Locate the cell with the specified text and output its (x, y) center coordinate. 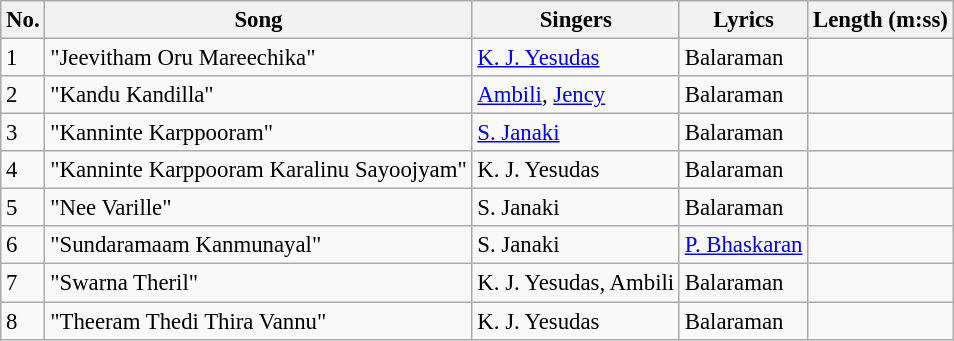
"Kandu Kandilla" (258, 95)
2 (23, 95)
"Kanninte Karppooram" (258, 133)
No. (23, 20)
P. Bhaskaran (743, 245)
"Kanninte Karppooram Karalinu Sayoojyam" (258, 170)
3 (23, 133)
"Theeram Thedi Thira Vannu" (258, 321)
"Sundaramaam Kanmunayal" (258, 245)
1 (23, 58)
Length (m:ss) (880, 20)
"Swarna Theril" (258, 283)
Song (258, 20)
"Jeevitham Oru Mareechika" (258, 58)
6 (23, 245)
8 (23, 321)
Ambili, Jency (576, 95)
4 (23, 170)
Singers (576, 20)
"Nee Varille" (258, 208)
7 (23, 283)
K. J. Yesudas, Ambili (576, 283)
Lyrics (743, 20)
5 (23, 208)
